For the text-containing cell, return its midpoint in (x, y) coordinate format. 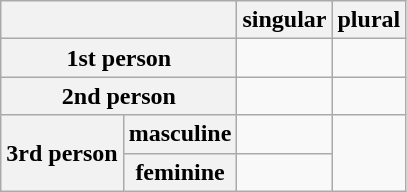
3rd person (62, 153)
2nd person (119, 96)
feminine (180, 172)
plural (369, 20)
1st person (119, 58)
masculine (180, 134)
singular (284, 20)
